Return the (x, y) coordinate for the center point of the cell that contains the specified text.  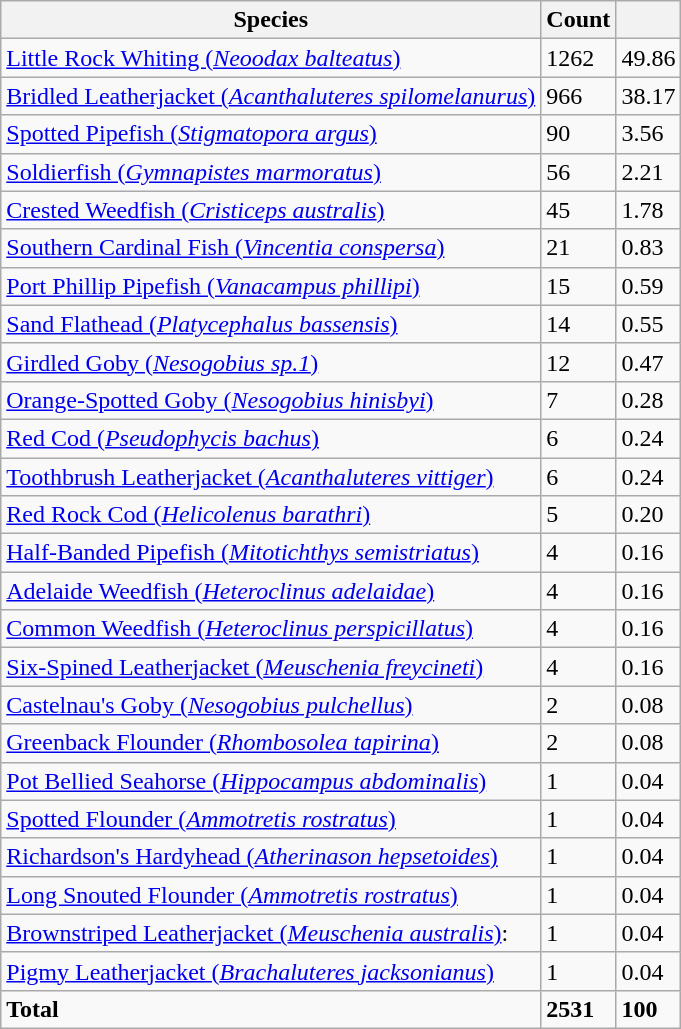
12 (578, 362)
Common Weedfish (Heteroclinus perspicillatus) (271, 629)
0.28 (648, 400)
56 (578, 172)
Pigmy Leatherjacket (Brachaluteres jacksonianus) (271, 971)
Count (578, 20)
0.59 (648, 286)
2531 (578, 1009)
Pot Bellied Seahorse (Hippocampus abdominalis) (271, 781)
15 (578, 286)
3.56 (648, 134)
Port Phillip Pipefish (Vanacampus phillipi) (271, 286)
Castelnau's Goby (Nesogobius pulchellus) (271, 705)
Orange-Spotted Goby (Nesogobius hinisbyi) (271, 400)
0.83 (648, 248)
Half-Banded Pipefish (Mitotichthys semistriatus) (271, 553)
2.21 (648, 172)
Long Snouted Flounder (Ammotretis rostratus) (271, 895)
966 (578, 96)
Spotted Pipefish (Stigmatopora argus) (271, 134)
Red Rock Cod (Helicolenus barathri) (271, 515)
45 (578, 210)
Spotted Flounder (Ammotretis rostratus) (271, 819)
Bridled Leatherjacket (Acanthaluteres spilomelanurus) (271, 96)
0.20 (648, 515)
Girdled Goby (Nesogobius sp.1) (271, 362)
21 (578, 248)
5 (578, 515)
Six-Spined Leatherjacket (Meuschenia freycineti) (271, 667)
Brownstriped Leatherjacket (Meuschenia australis): (271, 933)
Sand Flathead (Platycephalus bassensis) (271, 324)
38.17 (648, 96)
Crested Weedfish (Cristiceps australis) (271, 210)
Richardson's Hardyhead (Atherinason hepsetoides) (271, 857)
Soldierfish (Gymnapistes marmoratus) (271, 172)
0.47 (648, 362)
90 (578, 134)
Total (271, 1009)
Species (271, 20)
100 (648, 1009)
Red Cod (Pseudophycis bachus) (271, 438)
1.78 (648, 210)
49.86 (648, 58)
1262 (578, 58)
Toothbrush Leatherjacket (Acanthaluteres vittiger) (271, 477)
Adelaide Weedfish (Heteroclinus adelaidae) (271, 591)
Little Rock Whiting (Neoodax balteatus) (271, 58)
Southern Cardinal Fish (Vincentia conspersa) (271, 248)
7 (578, 400)
0.55 (648, 324)
Greenback Flounder (Rhombosolea tapirina) (271, 743)
14 (578, 324)
